Search for the cell housing the specified text and yield its (x, y) center coordinate. 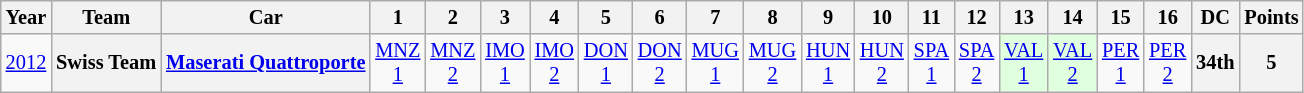
HUN1 (828, 63)
MUG1 (716, 63)
8 (772, 17)
Swiss Team (106, 63)
Points (1271, 17)
14 (1072, 17)
SPA2 (976, 63)
3 (504, 17)
13 (1024, 17)
Car (266, 17)
15 (1120, 17)
DC (1215, 17)
DON2 (660, 63)
MNZ2 (452, 63)
Maserati Quattroporte (266, 63)
2012 (26, 63)
10 (882, 17)
SPA1 (932, 63)
9 (828, 17)
6 (660, 17)
16 (1168, 17)
IMO1 (504, 63)
IMO2 (554, 63)
2 (452, 17)
Team (106, 17)
11 (932, 17)
DON1 (606, 63)
VAL1 (1024, 63)
1 (398, 17)
PER2 (1168, 63)
PER1 (1120, 63)
MUG2 (772, 63)
34th (1215, 63)
VAL2 (1072, 63)
Year (26, 17)
7 (716, 17)
HUN2 (882, 63)
12 (976, 17)
MNZ1 (398, 63)
4 (554, 17)
